Provide the [X, Y] coordinate of the cell's center where the given text is located.  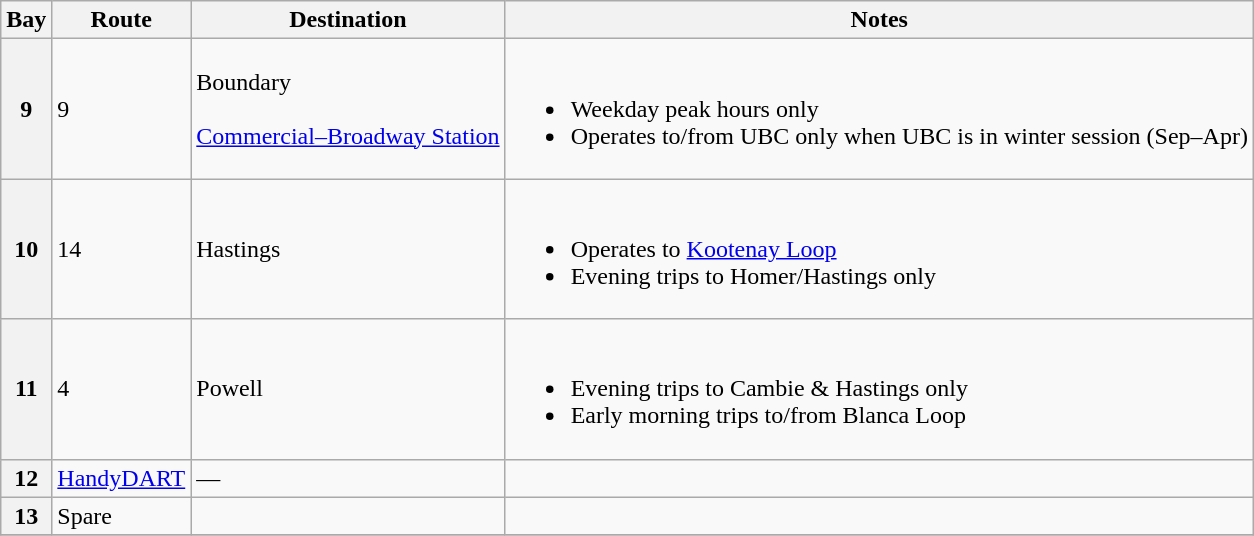
11 [26, 389]
Evening trips to Cambie & Hastings onlyEarly morning trips to/from Blanca Loop [879, 389]
— [348, 478]
HandyDART [122, 478]
Notes [879, 20]
14 [122, 249]
BoundaryCommercial–Broadway Station [348, 109]
Operates to Kootenay LoopEvening trips to Homer/Hastings only [879, 249]
Spare [122, 516]
4 [122, 389]
Destination [348, 20]
10 [26, 249]
13 [26, 516]
Powell [348, 389]
Weekday peak hours onlyOperates to/from UBC only when UBC is in winter session (Sep–Apr) [879, 109]
Route [122, 20]
12 [26, 478]
Hastings [348, 249]
Bay [26, 20]
